Capture the cell that displays the provided text and extract its [X, Y] central coordinate. 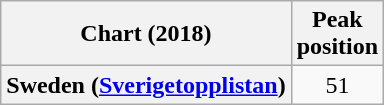
Sweden (Sverigetopplistan) [146, 85]
Peakposition [337, 34]
Chart (2018) [146, 34]
51 [337, 85]
